Scan for the cell matching the given text and deliver its (x, y) coordinate at center. 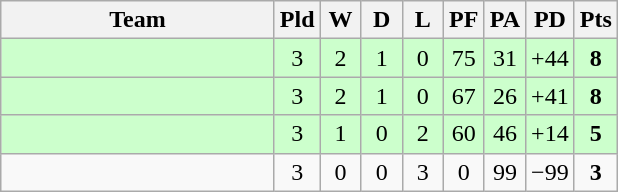
PA (504, 20)
5 (596, 134)
Pld (297, 20)
+14 (550, 134)
46 (504, 134)
−99 (550, 172)
+44 (550, 58)
60 (464, 134)
D (382, 20)
75 (464, 58)
Team (138, 20)
L (422, 20)
31 (504, 58)
PD (550, 20)
W (340, 20)
+41 (550, 96)
Pts (596, 20)
26 (504, 96)
99 (504, 172)
67 (464, 96)
PF (464, 20)
